Return the [X, Y] coordinate for the center point of the cell that contains the specified text.  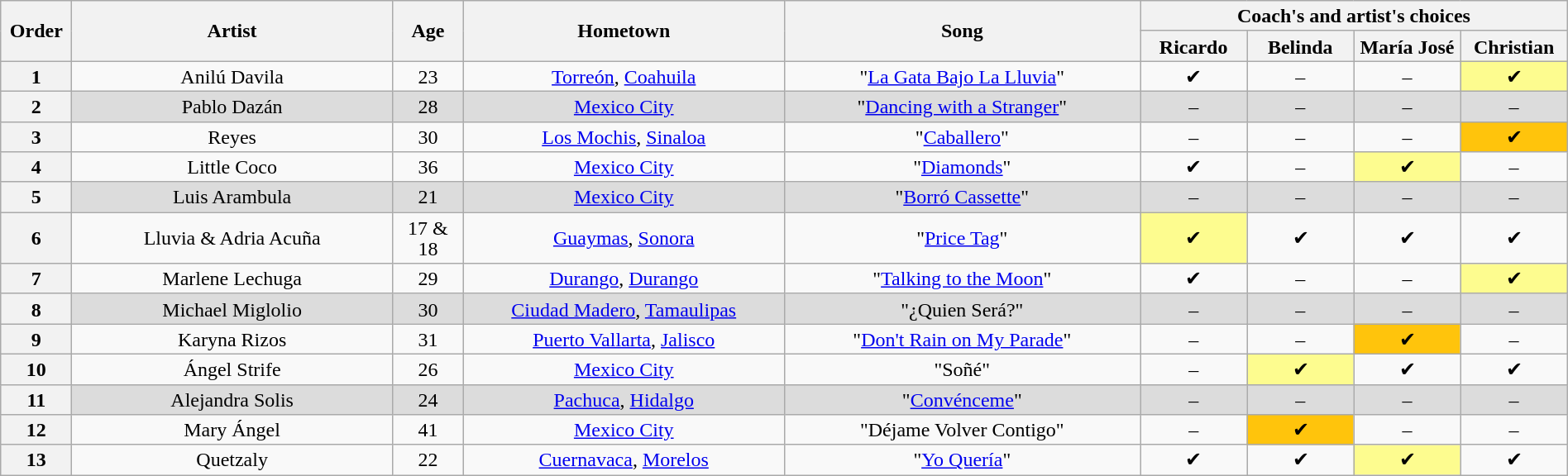
"Yo Quería" [963, 459]
17 & 18 [428, 238]
"Caballero" [963, 137]
4 [36, 167]
23 [428, 76]
Christian [1513, 46]
"Soñé" [963, 369]
Ángel Strife [232, 369]
41 [428, 430]
Lluvia & Adria Acuña [232, 238]
María José [1408, 46]
5 [36, 197]
Ciudad Madero, Tamaulipas [624, 309]
7 [36, 279]
Torreón, Coahuila [624, 76]
Quetzaly [232, 459]
Marlene Lechuga [232, 279]
21 [428, 197]
"Talking to the Moon" [963, 279]
12 [36, 430]
Song [963, 31]
1 [36, 76]
29 [428, 279]
Hometown [624, 31]
"Price Tag" [963, 238]
11 [36, 400]
Cuernavaca, Morelos [624, 459]
"Diamonds" [963, 167]
8 [36, 309]
Reyes [232, 137]
26 [428, 369]
"Borró Cassette" [963, 197]
2 [36, 106]
Karyna Rizos [232, 339]
Alejandra Solis [232, 400]
Age [428, 31]
6 [36, 238]
Michael Miglolio [232, 309]
Coach's and artist's choices [1355, 17]
"Dancing with a Stranger" [963, 106]
Belinda [1300, 46]
Durango, Durango [624, 279]
"Don't Rain on My Parade" [963, 339]
Order [36, 31]
Guaymas, Sonora [624, 238]
28 [428, 106]
3 [36, 137]
"Convénceme" [963, 400]
Puerto Vallarta, Jalisco [624, 339]
24 [428, 400]
Pachuca, Hidalgo [624, 400]
Pablo Dazán [232, 106]
13 [36, 459]
Little Coco [232, 167]
22 [428, 459]
Luis Arambula [232, 197]
10 [36, 369]
Mary Ángel [232, 430]
"Déjame Volver Contigo" [963, 430]
Ricardo [1194, 46]
Artist [232, 31]
36 [428, 167]
31 [428, 339]
Anilú Davila [232, 76]
9 [36, 339]
"La Gata Bajo La Lluvia" [963, 76]
"¿Quien Será?" [963, 309]
Los Mochis, Sinaloa [624, 137]
